Extract the (X, Y) coordinate from the center of the cell holding the provided text.  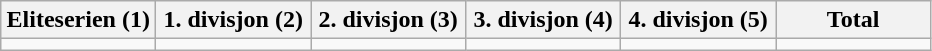
2. divisjon (3) (388, 20)
4. divisjon (5) (698, 20)
1. divisjon (2) (234, 20)
Eliteserien (1) (78, 20)
3. divisjon (4) (544, 20)
Total (854, 20)
